Return [x, y] of the center of cell containing provided text 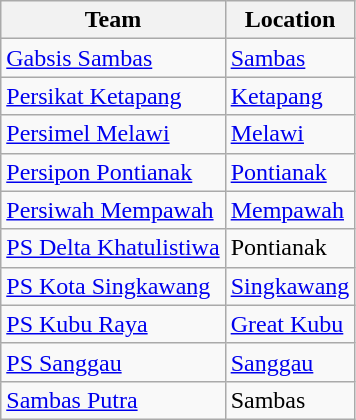
PS Delta Khatulistiwa [113, 248]
Singkawang [290, 286]
Sanggau [290, 362]
Melawi [290, 134]
Persiwah Mempawah [113, 210]
Persikat Ketapang [113, 96]
PS Kubu Raya [113, 324]
PS Kota Singkawang [113, 286]
Ketapang [290, 96]
Persipon Pontianak [113, 172]
Mempawah [290, 210]
PS Sanggau [113, 362]
Great Kubu [290, 324]
Sambas Putra [113, 400]
Gabsis Sambas [113, 58]
Location [290, 20]
Team [113, 20]
Persimel Melawi [113, 134]
